Locate the cell with the specified text and output its (x, y) center coordinate. 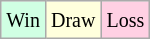
Win (24, 20)
Loss (126, 20)
Draw (72, 20)
